Return (x, y) of the center of cell containing provided text 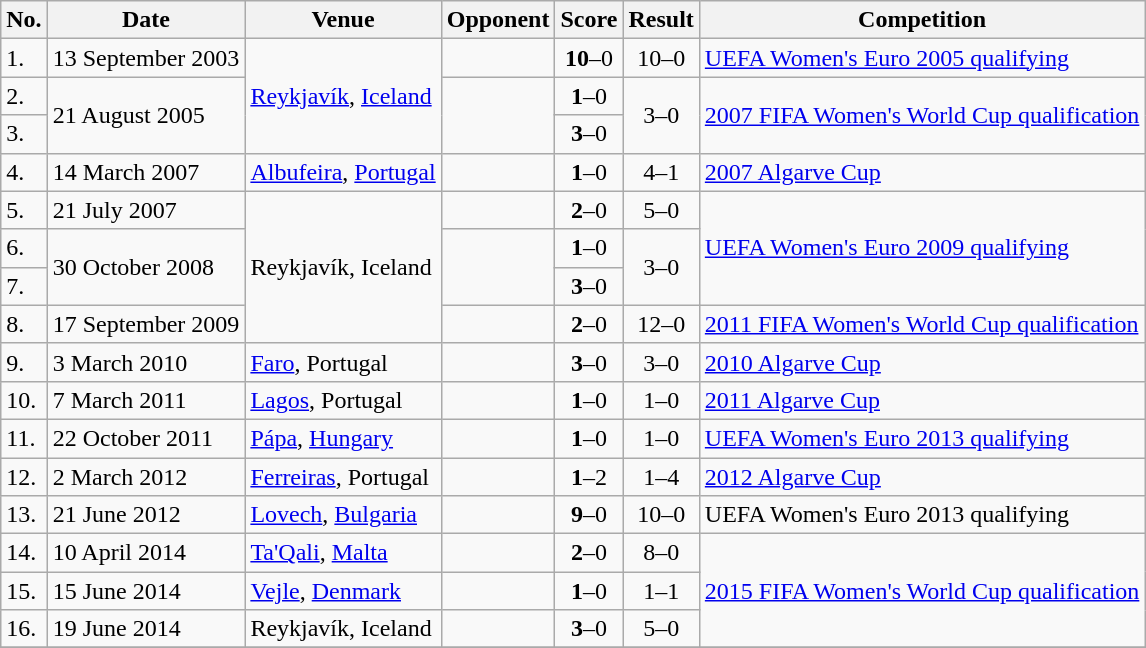
14 March 2007 (146, 172)
Pápa, Hungary (343, 438)
9–0 (589, 515)
1–2 (589, 477)
Score (589, 20)
8. (24, 324)
21 June 2012 (146, 515)
Vejle, Denmark (343, 591)
Ta'Qali, Malta (343, 553)
Ferreiras, Portugal (343, 477)
16. (24, 629)
4. (24, 172)
13. (24, 515)
1. (24, 58)
6. (24, 248)
7 March 2011 (146, 400)
Result (661, 20)
Albufeira, Portugal (343, 172)
5. (24, 210)
4–1 (661, 172)
Lovech, Bulgaria (343, 515)
2007 FIFA Women's World Cup qualification (922, 115)
Lagos, Portugal (343, 400)
2012 Algarve Cup (922, 477)
Competition (922, 20)
Opponent (498, 20)
15 June 2014 (146, 591)
30 October 2008 (146, 267)
12. (24, 477)
3. (24, 134)
2 March 2012 (146, 477)
2007 Algarve Cup (922, 172)
15. (24, 591)
UEFA Women's Euro 2009 qualifying (922, 248)
8–0 (661, 553)
No. (24, 20)
10 April 2014 (146, 553)
3 March 2010 (146, 362)
14. (24, 553)
UEFA Women's Euro 2005 qualifying (922, 58)
2. (24, 96)
7. (24, 286)
19 June 2014 (146, 629)
2010 Algarve Cup (922, 362)
Faro, Portugal (343, 362)
13 September 2003 (146, 58)
9. (24, 362)
2015 FIFA Women's World Cup qualification (922, 591)
17 September 2009 (146, 324)
21 July 2007 (146, 210)
11. (24, 438)
21 August 2005 (146, 115)
Date (146, 20)
10. (24, 400)
Venue (343, 20)
2011 Algarve Cup (922, 400)
2011 FIFA Women's World Cup qualification (922, 324)
12–0 (661, 324)
22 October 2011 (146, 438)
1–1 (661, 591)
1–4 (661, 477)
